Identify which cell holds the provided text, then report its [X, Y] central coordinate. 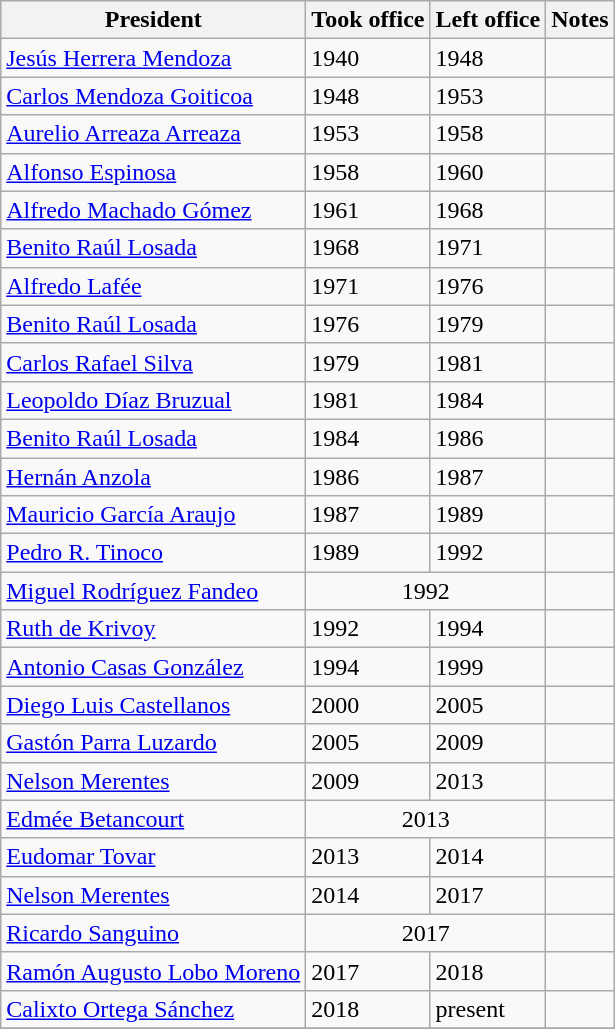
2000 [368, 705]
present [488, 1009]
Carlos Mendoza Goiticoa [154, 96]
Ramón Augusto Lobo Moreno [154, 971]
Leopoldo Díaz Bruzual [154, 400]
Pedro R. Tinoco [154, 553]
Aurelio Arreaza Arreaza [154, 134]
1961 [368, 210]
Alfredo Lafée [154, 286]
Alfredo Machado Gómez [154, 210]
Notes [580, 20]
Left office [488, 20]
Miguel Rodríguez Fandeo [154, 591]
Ricardo Sanguino [154, 933]
Ruth de Krivoy [154, 629]
Alfonso Espinosa [154, 172]
Gastón Parra Luzardo [154, 743]
Calixto Ortega Sánchez [154, 1009]
Eudomar Tovar [154, 857]
Edmée Betancourt [154, 819]
Mauricio García Araujo [154, 515]
Carlos Rafael Silva [154, 362]
1999 [488, 667]
Diego Luis Castellanos [154, 705]
1960 [488, 172]
1940 [368, 58]
President [154, 20]
Antonio Casas González [154, 667]
Jesús Herrera Mendoza [154, 58]
Hernán Anzola [154, 477]
Took office [368, 20]
